Return (X, Y) of the center of cell containing provided text 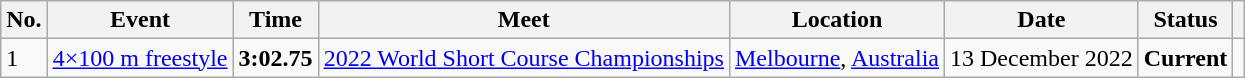
Time (276, 20)
No. (24, 20)
Current (1186, 58)
13 December 2022 (1042, 58)
Date (1042, 20)
2022 World Short Course Championships (524, 58)
4×100 m freestyle (140, 58)
Event (140, 20)
Location (836, 20)
Status (1186, 20)
Melbourne, Australia (836, 58)
1 (24, 58)
Meet (524, 20)
3:02.75 (276, 58)
